Detect which cell encompasses the target text, then output its [x, y] center coordinate. 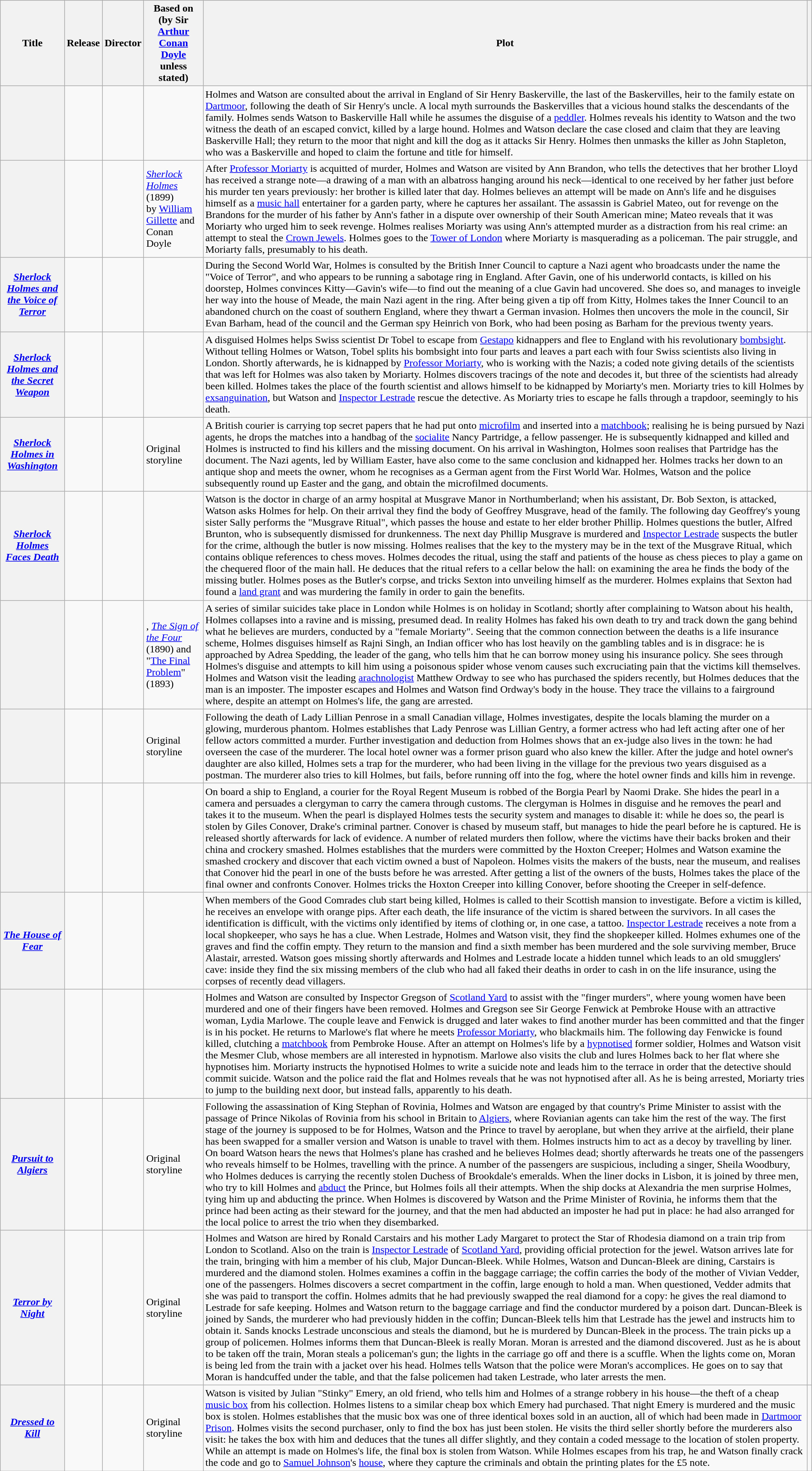
Terror by Night [33, 1308]
Sherlock Holmes and the Secret Weapon [33, 374]
Sherlock Holmes and the Voice of Terror [33, 295]
Plot [505, 43]
The House of Fear [33, 941]
Pursuit to Algiers [33, 1164]
Sherlock Holmes in Washington [33, 454]
, The Sign of the Four (1890) and "The Final Problem" (1893) [173, 655]
Release [83, 43]
Dressed to Kill [33, 1428]
Director [123, 43]
Based on(by Sir Arthur Conan Doyle unless stated) [173, 43]
Title [33, 43]
Sherlock Holmes Faces Death [33, 546]
Sherlock Holmes (1899)by William Gillette and Conan Doyle [173, 209]
